Capture the cell that displays the provided text and extract its (X, Y) central coordinate. 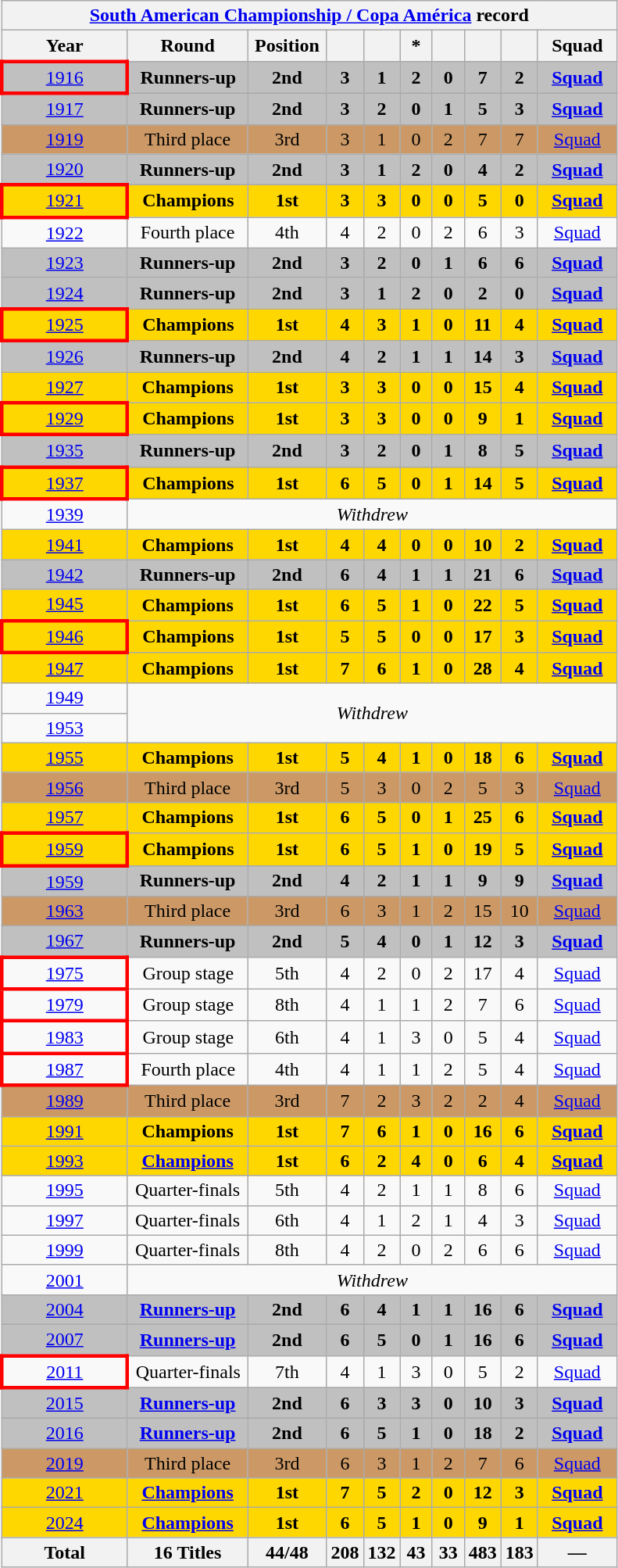
2019 (64, 1463)
1956 (64, 787)
1924 (64, 293)
1975 (64, 972)
25 (483, 818)
483 (483, 1552)
11 (483, 325)
1926 (64, 356)
28 (483, 668)
22 (483, 605)
Round (188, 46)
Position (288, 46)
Total (64, 1552)
1953 (64, 728)
2001 (64, 1280)
43 (416, 1552)
2004 (64, 1309)
1947 (64, 668)
1949 (64, 698)
1927 (64, 388)
2011 (64, 1371)
1957 (64, 818)
1989 (64, 1101)
2016 (64, 1434)
1916 (64, 77)
1963 (64, 911)
183 (519, 1552)
1942 (64, 575)
1929 (64, 419)
208 (345, 1552)
1935 (64, 450)
1979 (64, 1005)
— (577, 1552)
1922 (64, 233)
19 (483, 849)
1991 (64, 1131)
33 (448, 1552)
2024 (64, 1523)
South American Championship / Copa América record (309, 16)
1941 (64, 545)
16 Titles (188, 1552)
* (416, 46)
1955 (64, 757)
1921 (64, 202)
1939 (64, 514)
1999 (64, 1250)
2007 (64, 1340)
1919 (64, 139)
2021 (64, 1493)
44/48 (288, 1552)
1920 (64, 170)
1967 (64, 942)
132 (381, 1552)
7th (288, 1371)
1945 (64, 605)
1925 (64, 325)
1923 (64, 263)
1946 (64, 636)
2015 (64, 1403)
1937 (64, 483)
1987 (64, 1069)
1993 (64, 1161)
1995 (64, 1190)
1917 (64, 109)
1997 (64, 1220)
1983 (64, 1036)
21 (483, 575)
Year (64, 46)
